Search for the cell housing the specified text and yield its (x, y) center coordinate. 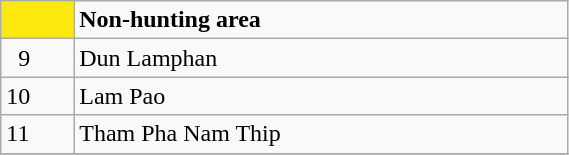
9 (38, 58)
Lam Pao (321, 96)
Tham Pha Nam Thip (321, 134)
11 (38, 134)
Non-hunting area (321, 20)
Dun Lamphan (321, 58)
10 (38, 96)
